Return [X, Y] of the center of cell containing provided text 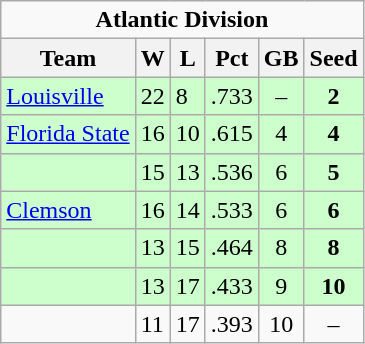
9 [281, 286]
14 [188, 210]
GB [281, 58]
Clemson [68, 210]
.733 [232, 96]
L [188, 58]
22 [152, 96]
Atlantic Division [182, 20]
5 [334, 172]
Louisville [68, 96]
.533 [232, 210]
.536 [232, 172]
Pct [232, 58]
W [152, 58]
.615 [232, 134]
Seed [334, 58]
11 [152, 324]
2 [334, 96]
.433 [232, 286]
.393 [232, 324]
Florida State [68, 134]
Team [68, 58]
.464 [232, 248]
